Capture the cell that displays the provided text and extract its [X, Y] central coordinate. 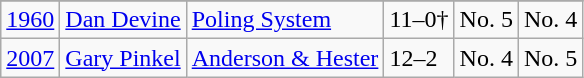
11–0† [419, 20]
Dan Devine [123, 20]
Gary Pinkel [123, 58]
Anderson & Hester [285, 58]
12–2 [419, 58]
2007 [30, 58]
1960 [30, 20]
Poling System [285, 20]
